Find where the given text appears and provide that cell's center as (X, Y) coordinate. 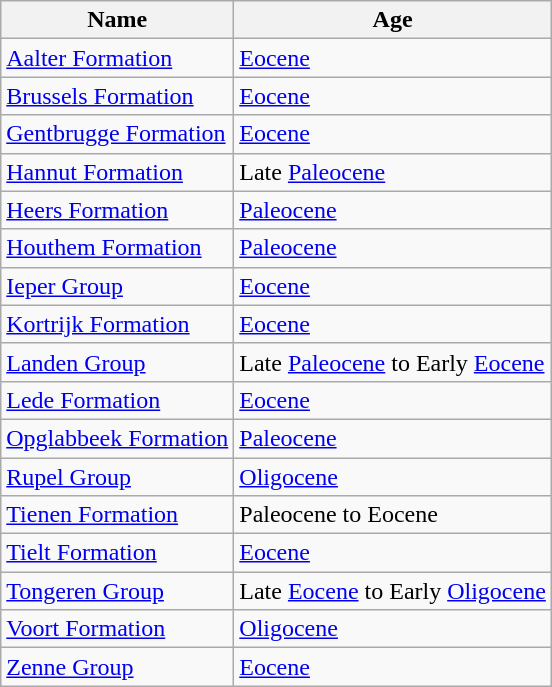
Late Eocene to Early Oligocene (393, 591)
Paleocene to Eocene (393, 515)
Tongeren Group (118, 591)
Late Paleocene to Early Eocene (393, 362)
Lede Formation (118, 400)
Rupel Group (118, 477)
Name (118, 20)
Tienen Formation (118, 515)
Late Paleocene (393, 172)
Brussels Formation (118, 96)
Zenne Group (118, 667)
Aalter Formation (118, 58)
Hannut Formation (118, 172)
Kortrijk Formation (118, 324)
Gentbrugge Formation (118, 134)
Tielt Formation (118, 553)
Ieper Group (118, 286)
Opglabbeek Formation (118, 438)
Heers Formation (118, 210)
Age (393, 20)
Houthem Formation (118, 248)
Landen Group (118, 362)
Voort Formation (118, 629)
